Find where the given text appears and provide that cell's center as (x, y) coordinate. 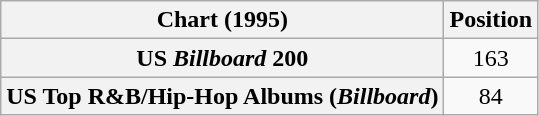
US Billboard 200 (222, 58)
Chart (1995) (222, 20)
163 (491, 58)
84 (491, 96)
US Top R&B/Hip-Hop Albums (Billboard) (222, 96)
Position (491, 20)
